Output the [X, Y] coordinate of the center of the cell containing the given text.  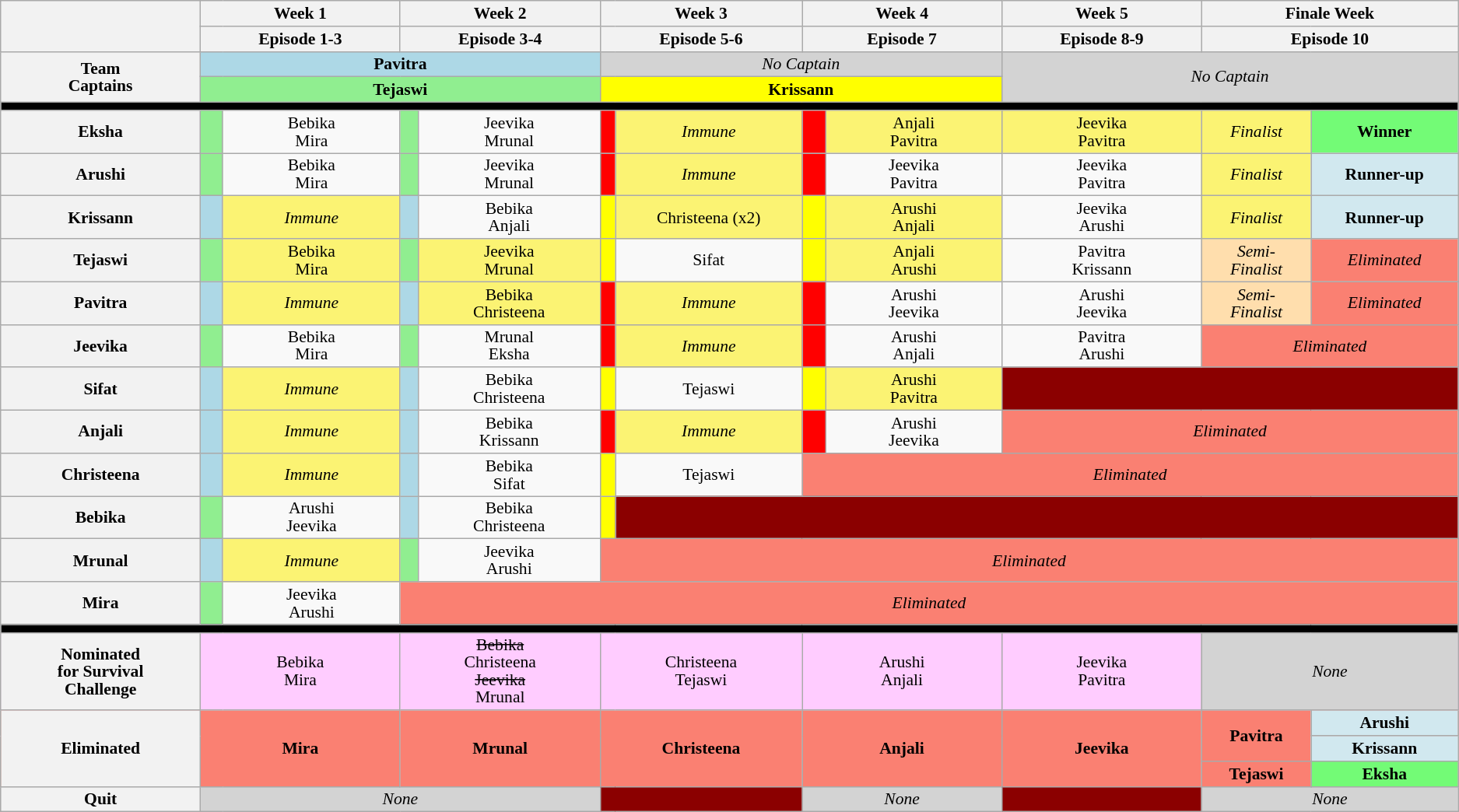
ArushiPavitra [914, 389]
BebikaChristeenaJeevikaMrunal [500, 671]
TeamCaptains [101, 76]
PavitraArushi [1102, 345]
AnjaliPavitra [914, 132]
Week 3 [701, 14]
Finale Week [1329, 14]
MrunalEksha [509, 345]
Week 4 [903, 14]
Episode 5-6 [701, 39]
Quit [101, 800]
BebikaKrissann [509, 432]
BebikaSifat [509, 474]
Nominatedfor SurvivalChallenge [101, 671]
ChristeenaTejaswi [701, 671]
PavitraKrissann [1102, 260]
Bebika [101, 518]
Christeena (x2) [709, 218]
Episode 7 [903, 39]
Week 1 [300, 14]
Week 5 [1102, 14]
AnjaliArushi [914, 260]
Episode 3-4 [500, 39]
Winner [1385, 132]
Episode 8-9 [1102, 39]
BebikaAnjali [509, 218]
Week 2 [500, 14]
Episode 10 [1329, 39]
Episode 1-3 [300, 39]
